Find where the given text appears and provide that cell's center as [X, Y] coordinate. 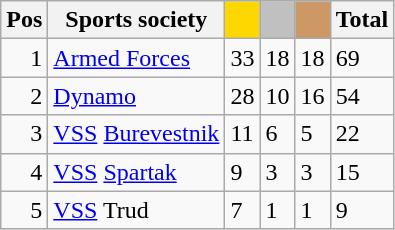
VSS Burevestnik [136, 134]
Total [362, 20]
Dynamo [136, 96]
15 [362, 172]
Sports society [136, 20]
54 [362, 96]
28 [242, 96]
6 [278, 134]
33 [242, 58]
16 [312, 96]
22 [362, 134]
69 [362, 58]
Armed Forces [136, 58]
Pos [24, 20]
7 [242, 210]
VSS Trud [136, 210]
4 [24, 172]
2 [24, 96]
VSS Spartak [136, 172]
10 [278, 96]
11 [242, 134]
